Locate the cell with the specified text and output its (x, y) center coordinate. 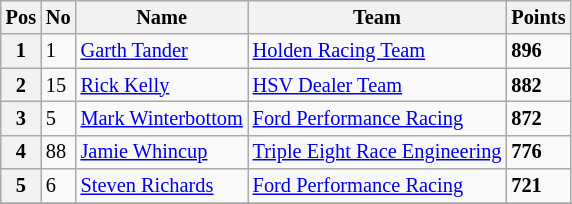
882 (538, 85)
Rick Kelly (162, 85)
Points (538, 17)
Holden Racing Team (378, 51)
6 (58, 186)
Triple Eight Race Engineering (378, 152)
3 (21, 118)
4 (21, 152)
Steven Richards (162, 186)
776 (538, 152)
872 (538, 118)
88 (58, 152)
Jamie Whincup (162, 152)
No (58, 17)
Pos (21, 17)
721 (538, 186)
Garth Tander (162, 51)
896 (538, 51)
Name (162, 17)
2 (21, 85)
HSV Dealer Team (378, 85)
15 (58, 85)
Mark Winterbottom (162, 118)
Team (378, 17)
